Search for the cell housing the specified text and yield its [x, y] center coordinate. 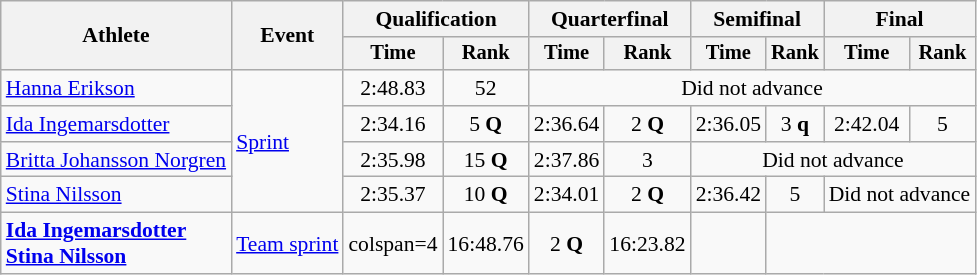
Team sprint [287, 244]
2:35.37 [392, 195]
Ida IngemarsdotterStina Nilsson [116, 244]
Quarterfinal [610, 19]
16:23.82 [647, 244]
10 Q [485, 195]
3 [647, 160]
15 Q [485, 160]
Ida Ingemarsdotter [116, 124]
colspan=4 [392, 244]
Hanna Erikson [116, 88]
2:35.98 [392, 160]
Stina Nilsson [116, 195]
Sprint [287, 141]
Event [287, 36]
Semifinal [758, 19]
2:42.04 [867, 124]
2:36.64 [566, 124]
2:37.86 [566, 160]
Qualification [436, 19]
16:48.76 [485, 244]
Britta Johansson Norgren [116, 160]
2:36.42 [728, 195]
2:34.01 [566, 195]
3 q [795, 124]
52 [485, 88]
Athlete [116, 36]
2:34.16 [392, 124]
5 Q [485, 124]
2:48.83 [392, 88]
Final [900, 19]
2:36.05 [728, 124]
